For the text-containing cell, return its midpoint in [X, Y] coordinate format. 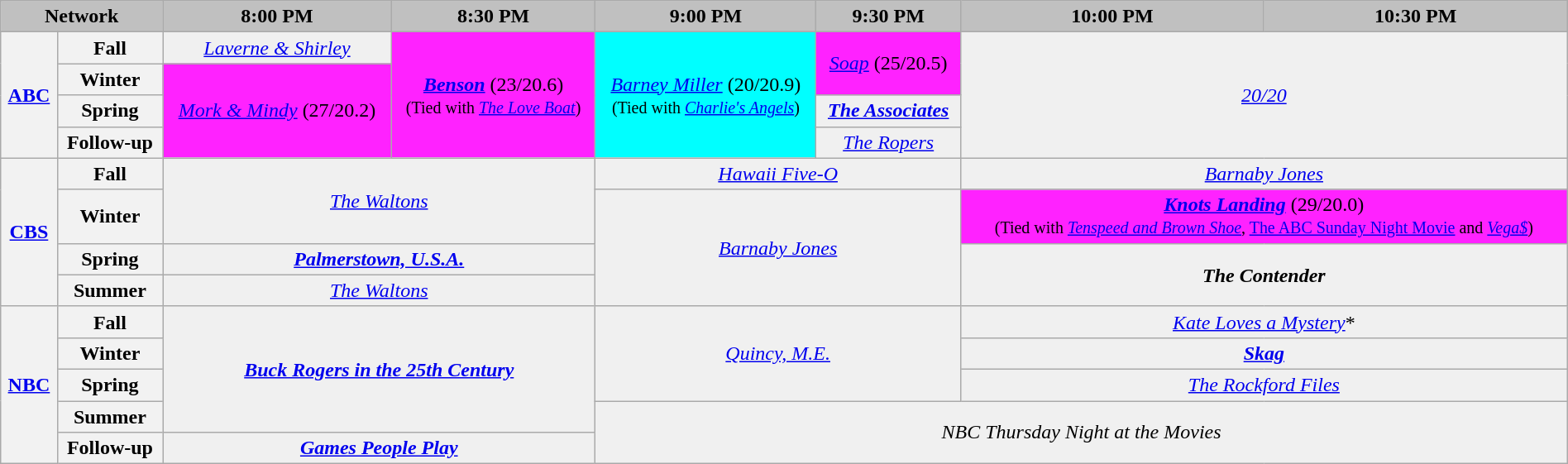
Barney Miller (20/20.9)(Tied with Charlie's Angels) [706, 95]
NBC [29, 385]
10:00 PM [1111, 17]
ABC [29, 95]
Network [82, 17]
The Contender [1264, 275]
The Rockford Files [1264, 385]
Buck Rogers in the 25th Century [379, 369]
Laverne & Shirley [278, 48]
Kate Loves a Mystery* [1264, 322]
Soap (25/20.5) [888, 64]
The Ropers [888, 142]
8:00 PM [278, 17]
Benson (23/20.6)(Tied with The Love Boat) [493, 95]
Quincy, M.E. [778, 353]
8:30 PM [493, 17]
9:00 PM [706, 17]
20/20 [1264, 95]
Mork & Mindy (27/20.2) [278, 111]
NBC Thursday Night at the Movies [1082, 432]
Palmerstown, U.S.A. [379, 259]
Skag [1264, 353]
Knots Landing (29/20.0)(Tied with Tenspeed and Brown Shoe, The ABC Sunday Night Movie and Vega$) [1264, 217]
Hawaii Five-O [778, 174]
9:30 PM [888, 17]
10:30 PM [1416, 17]
Games People Play [379, 448]
CBS [29, 232]
The Associates [888, 111]
